Detect which cell encompasses the target text, then output its [X, Y] center coordinate. 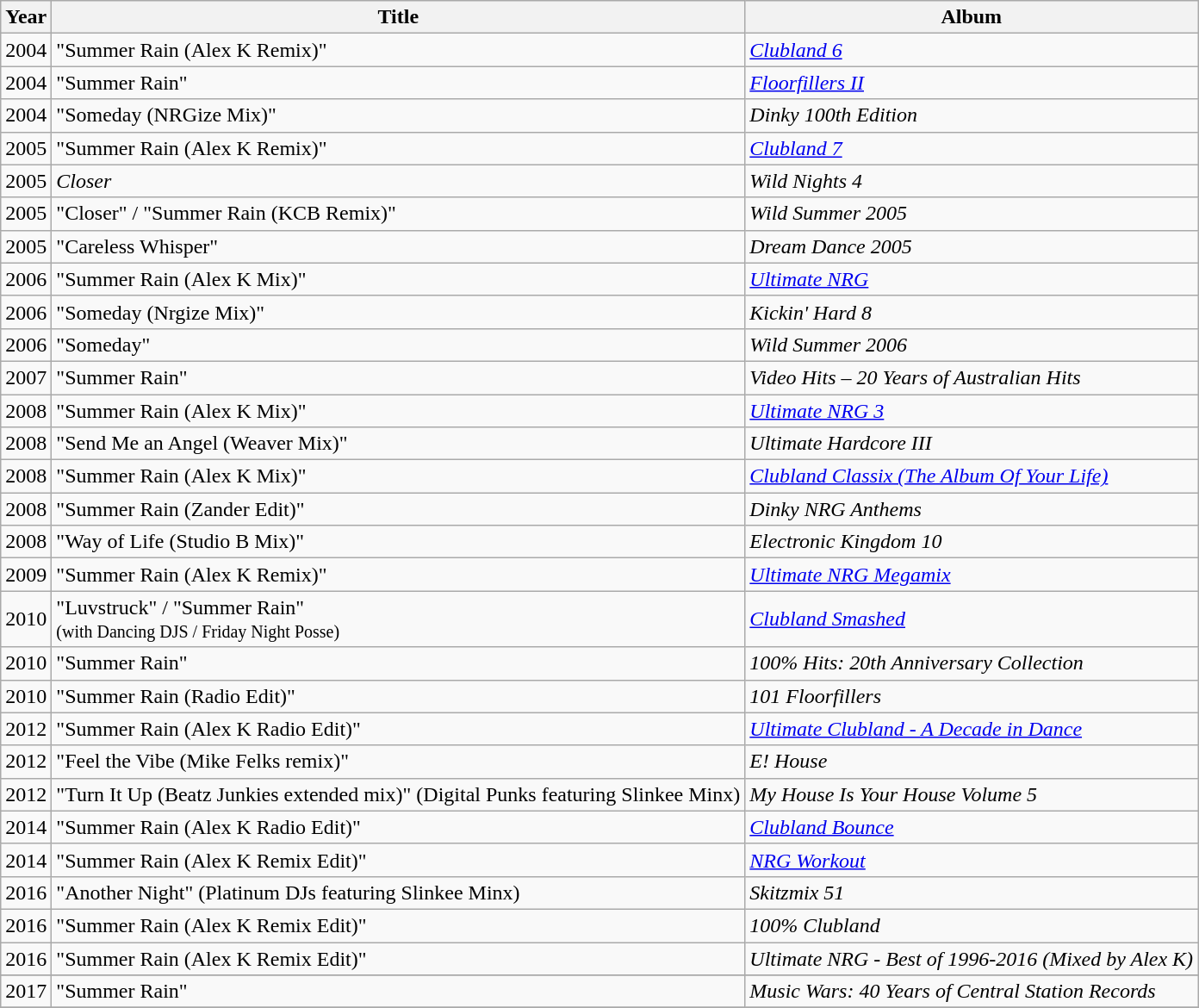
Clubland Bounce [972, 827]
Closer [398, 181]
Clubland Smashed [972, 619]
Wild Summer 2005 [972, 214]
Clubland 7 [972, 148]
"Turn It Up (Beatz Junkies extended mix)" (Digital Punks featuring Slinkee Minx) [398, 794]
E! House [972, 762]
Floorfillers II [972, 83]
"Way of Life (Studio B Mix)" [398, 542]
Clubland 6 [972, 50]
Clubland Classix (The Album Of Your Life) [972, 476]
Skitzmix 51 [972, 893]
Wild Nights 4 [972, 181]
Dream Dance 2005 [972, 246]
100% Hits: 20th Anniversary Collection [972, 663]
"Someday (NRGize Mix)" [398, 115]
2017 [26, 992]
Title [398, 17]
"Summer Rain (Zander Edit)" [398, 509]
100% Clubland [972, 925]
"Luvstruck" / "Summer Rain"(with Dancing DJS / Friday Night Posse) [398, 619]
Album [972, 17]
"Someday (Nrgize Mix)" [398, 312]
Ultimate NRG 3 [972, 411]
"Careless Whisper" [398, 246]
Dinky NRG Anthems [972, 509]
Kickin' Hard 8 [972, 312]
My House Is Your House Volume 5 [972, 794]
"Summer Rain (Radio Edit)" [398, 696]
2009 [26, 575]
Video Hits – 20 Years of Australian Hits [972, 377]
"Send Me an Angel (Weaver Mix)" [398, 444]
Ultimate NRG Megamix [972, 575]
Ultimate Hardcore III [972, 444]
101 Floorfillers [972, 696]
"Someday" [398, 345]
NRG Workout [972, 860]
Music Wars: 40 Years of Central Station Records [972, 992]
Wild Summer 2006 [972, 345]
Dinky 100th Edition [972, 115]
Year [26, 17]
"Closer" / "Summer Rain (KCB Remix)" [398, 214]
"Another Night" (Platinum DJs featuring Slinkee Minx) [398, 893]
"Feel the Vibe (Mike Felks remix)" [398, 762]
Electronic Kingdom 10 [972, 542]
Ultimate NRG [972, 279]
Ultimate NRG - Best of 1996-2016 (Mixed by Alex K) [972, 959]
2007 [26, 377]
Ultimate Clubland - A Decade in Dance [972, 729]
